Determine the (X, Y) coordinate at the center of the cell enclosing the given text.  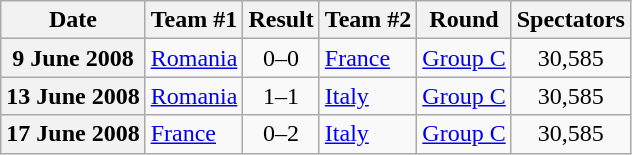
Date (73, 20)
Spectators (570, 20)
Team #1 (194, 20)
13 June 2008 (73, 96)
0–0 (281, 58)
17 June 2008 (73, 134)
1–1 (281, 96)
Round (464, 20)
9 June 2008 (73, 58)
Team #2 (368, 20)
0–2 (281, 134)
Result (281, 20)
